Identify which cell holds the provided text, then report its [X, Y] central coordinate. 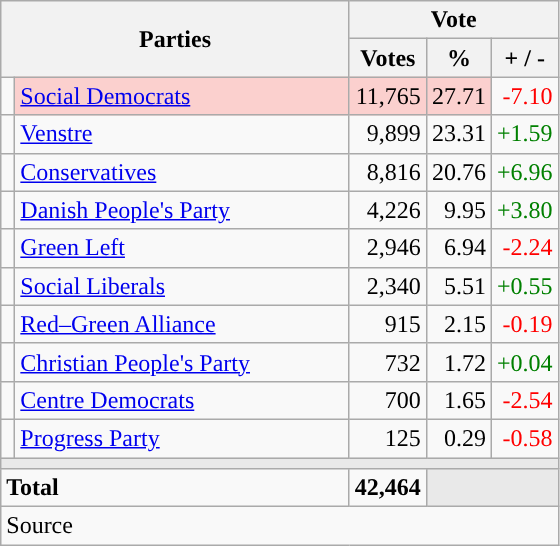
23.31 [458, 134]
2.15 [458, 324]
700 [388, 400]
Votes [388, 58]
5.51 [458, 286]
Social Liberals [182, 286]
+1.59 [524, 134]
Venstre [182, 134]
915 [388, 324]
Parties [176, 39]
% [458, 58]
2,946 [388, 248]
-2.54 [524, 400]
2,340 [388, 286]
+0.04 [524, 362]
+0.55 [524, 286]
Christian People's Party [182, 362]
8,816 [388, 172]
-2.24 [524, 248]
Social Democrats [182, 96]
4,226 [388, 210]
-7.10 [524, 96]
42,464 [388, 488]
Conservatives [182, 172]
+6.96 [524, 172]
125 [388, 438]
Green Left [182, 248]
9.95 [458, 210]
1.72 [458, 362]
Progress Party [182, 438]
Danish People's Party [182, 210]
1.65 [458, 400]
20.76 [458, 172]
Centre Democrats [182, 400]
+ / - [524, 58]
11,765 [388, 96]
732 [388, 362]
-0.19 [524, 324]
Source [280, 526]
Red–Green Alliance [182, 324]
Total [176, 488]
9,899 [388, 134]
6.94 [458, 248]
-0.58 [524, 438]
27.71 [458, 96]
+3.80 [524, 210]
Vote [454, 20]
0.29 [458, 438]
